Search for the cell housing the specified text and yield its [x, y] center coordinate. 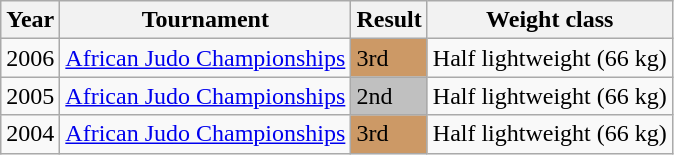
2004 [30, 134]
Result [389, 20]
Year [30, 20]
Tournament [206, 20]
2005 [30, 96]
2nd [389, 96]
Weight class [550, 20]
2006 [30, 58]
